Return the (X, Y) coordinate for the center point of the cell that contains the specified text.  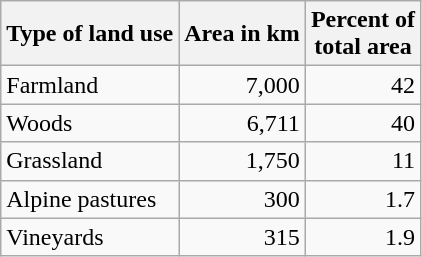
Alpine pastures (90, 199)
1.7 (362, 199)
40 (362, 123)
1.9 (362, 237)
Type of land use (90, 34)
Farmland (90, 85)
1,750 (242, 161)
315 (242, 237)
Area in km (242, 34)
7,000 (242, 85)
Vineyards (90, 237)
Grassland (90, 161)
300 (242, 199)
6,711 (242, 123)
11 (362, 161)
Woods (90, 123)
42 (362, 85)
Percent oftotal area (362, 34)
